Pinpoint the cell where the given text exists, returning its [X, Y] midpoint coordinate. 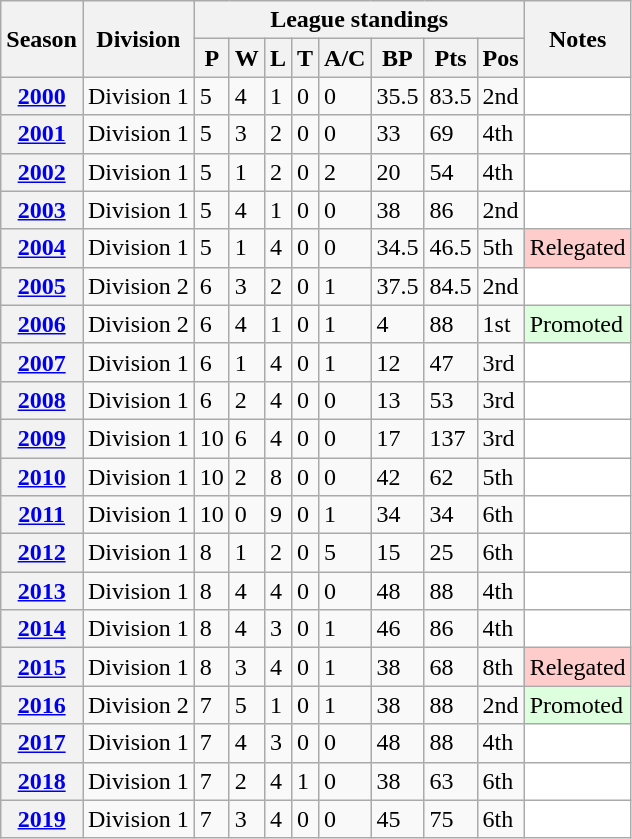
68 [450, 667]
BP [398, 58]
2004 [42, 248]
2019 [42, 819]
A/C [345, 58]
2012 [42, 553]
35.5 [398, 96]
33 [398, 134]
46 [398, 629]
9 [278, 515]
53 [450, 400]
2018 [42, 781]
2014 [42, 629]
45 [398, 819]
2017 [42, 743]
42 [398, 477]
P [212, 58]
W [246, 58]
63 [450, 781]
T [304, 58]
2013 [42, 591]
2003 [42, 210]
8th [500, 667]
Notes [578, 39]
34.5 [398, 248]
2011 [42, 515]
47 [450, 362]
12 [398, 362]
20 [398, 172]
13 [398, 400]
Pts [450, 58]
1st [500, 324]
L [278, 58]
54 [450, 172]
Division [138, 39]
17 [398, 438]
2005 [42, 286]
League standings [359, 20]
15 [398, 553]
2007 [42, 362]
83.5 [450, 96]
Season [42, 39]
2008 [42, 400]
2006 [42, 324]
75 [450, 819]
69 [450, 134]
2002 [42, 172]
2009 [42, 438]
Pos [500, 58]
62 [450, 477]
2016 [42, 705]
2015 [42, 667]
2001 [42, 134]
46.5 [450, 248]
137 [450, 438]
84.5 [450, 286]
37.5 [398, 286]
25 [450, 553]
2000 [42, 96]
2010 [42, 477]
